Extract the (X, Y) coordinate from the center of the cell holding the provided text.  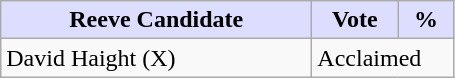
Reeve Candidate (156, 20)
Vote (355, 20)
David Haight (X) (156, 58)
Acclaimed (383, 58)
% (426, 20)
